Extract the [x, y] coordinate from the center of the cell holding the provided text.  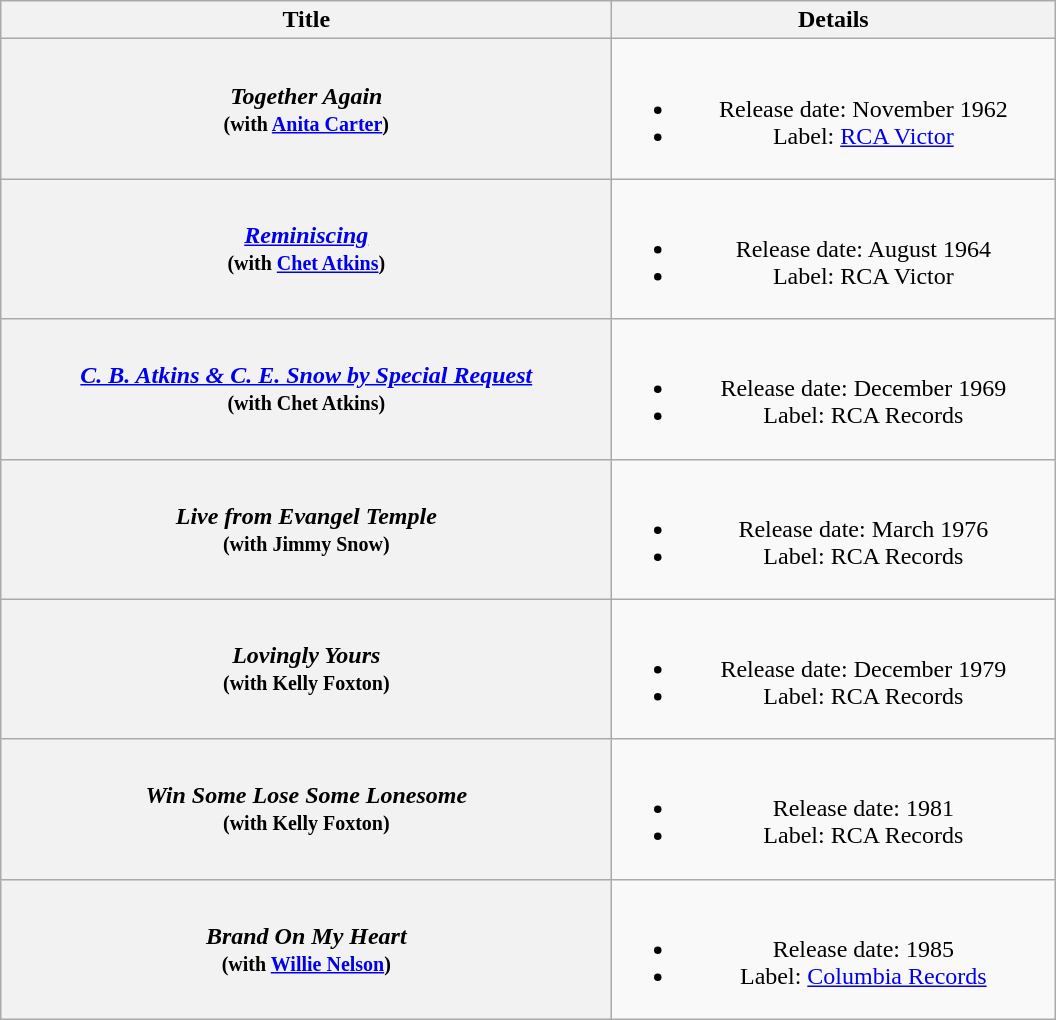
Win Some Lose Some Lonesome(with Kelly Foxton) [306, 809]
Details [834, 20]
Lovingly Yours(with Kelly Foxton) [306, 669]
Together Again(with Anita Carter) [306, 109]
Brand On My Heart(with Willie Nelson) [306, 949]
Release date: 1981Label: RCA Records [834, 809]
Release date: November 1962Label: RCA Victor [834, 109]
Reminiscing(with Chet Atkins) [306, 249]
C. B. Atkins & C. E. Snow by Special Request(with Chet Atkins) [306, 389]
Title [306, 20]
Release date: December 1979Label: RCA Records [834, 669]
Release date: December 1969Label: RCA Records [834, 389]
Live from Evangel Temple(with Jimmy Snow) [306, 529]
Release date: August 1964Label: RCA Victor [834, 249]
Release date: 1985Label: Columbia Records [834, 949]
Release date: March 1976Label: RCA Records [834, 529]
